Determine the [X, Y] coordinate at the center of the cell enclosing the given text.  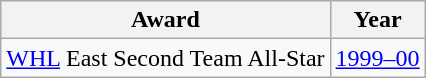
1999–00 [378, 58]
Year [378, 20]
WHL East Second Team All-Star [166, 58]
Award [166, 20]
